Identify which cell holds the provided text, then report its [x, y] central coordinate. 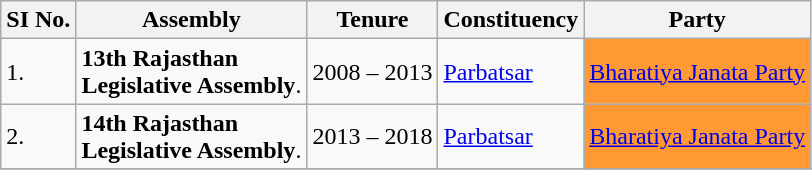
Constituency [511, 20]
2008 – 2013 [372, 72]
2. [38, 136]
2013 – 2018 [372, 136]
1. [38, 72]
13th RajasthanLegislative Assembly. [192, 72]
Tenure [372, 20]
Assembly [192, 20]
Party [698, 20]
14th RajasthanLegislative Assembly. [192, 136]
SI No. [38, 20]
